Determine the (X, Y) coordinate at the center of the cell enclosing the given text.  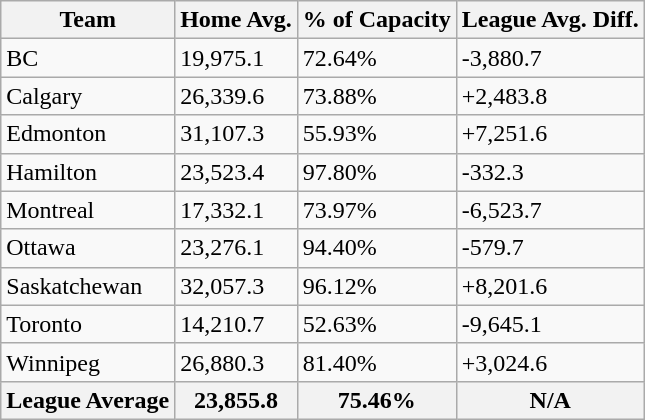
-6,523.7 (550, 210)
19,975.1 (236, 58)
81.40% (376, 362)
% of Capacity (376, 20)
96.12% (376, 286)
League Average (88, 400)
52.63% (376, 324)
17,332.1 (236, 210)
Hamilton (88, 172)
26,880.3 (236, 362)
Toronto (88, 324)
97.80% (376, 172)
+7,251.6 (550, 134)
Saskatchewan (88, 286)
14,210.7 (236, 324)
26,339.6 (236, 96)
23,276.1 (236, 248)
-9,645.1 (550, 324)
73.88% (376, 96)
23,855.8 (236, 400)
+8,201.6 (550, 286)
Team (88, 20)
Winnipeg (88, 362)
Home Avg. (236, 20)
94.40% (376, 248)
55.93% (376, 134)
Calgary (88, 96)
-3,880.7 (550, 58)
League Avg. Diff. (550, 20)
Ottawa (88, 248)
Montreal (88, 210)
23,523.4 (236, 172)
+3,024.6 (550, 362)
Edmonton (88, 134)
-332.3 (550, 172)
72.64% (376, 58)
75.46% (376, 400)
73.97% (376, 210)
BC (88, 58)
+2,483.8 (550, 96)
31,107.3 (236, 134)
-579.7 (550, 248)
32,057.3 (236, 286)
N/A (550, 400)
